Scan for the cell matching the given text and deliver its [X, Y] coordinate at center. 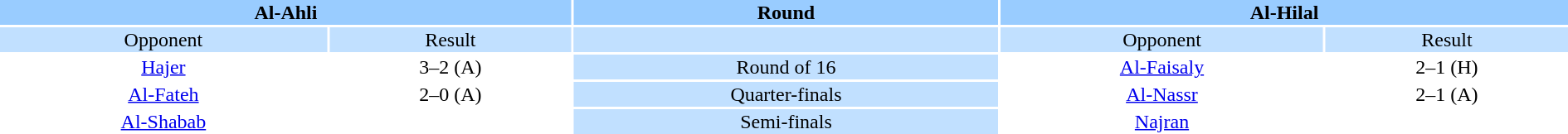
Round [786, 12]
2–1 (A) [1447, 94]
Najran [1161, 122]
Quarter-finals [786, 94]
Al-Nassr [1161, 94]
2–0 (A) [450, 94]
Semi-finals [786, 122]
Hajer [163, 67]
3–2 (A) [450, 67]
Al-Fateh [163, 94]
Al-Shabab [163, 122]
Round of 16 [786, 67]
2–1 (H) [1447, 67]
Al-Faisaly [1161, 67]
Al-Ahli [285, 12]
Al-Hilal [1284, 12]
